For the text-containing cell, return its midpoint in [X, Y] coordinate format. 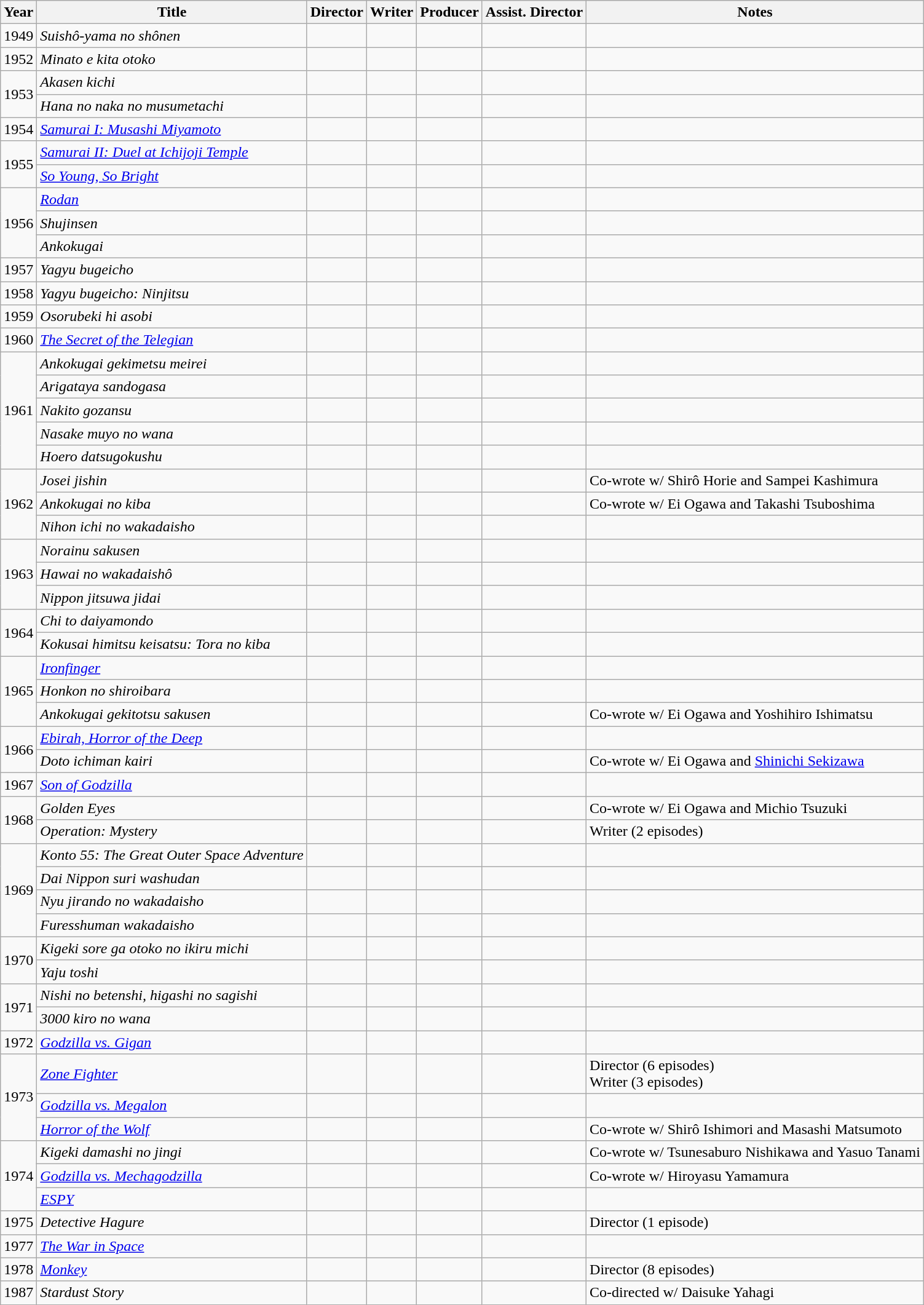
Co-wrote w/ Shirô Horie and Sampei Kashimura [755, 480]
Co-wrote w/ Tsunesaburo Nishikawa and Yasuo Tanami [755, 1152]
1953 [18, 94]
ESPY [172, 1199]
Director [337, 12]
Year [18, 12]
1964 [18, 632]
Director (8 episodes) [755, 1269]
Ebirah, Horror of the Deep [172, 738]
Ironfinger [172, 667]
Honkon no shiroibara [172, 691]
Writer (2 episodes) [755, 831]
Nakito gozansu [172, 410]
Godzilla vs. Mechagodzilla [172, 1176]
1978 [18, 1269]
1974 [18, 1176]
Samurai II: Duel at Ichijoji Temple [172, 153]
Doto ichiman kairi [172, 761]
1962 [18, 504]
Yaju toshi [172, 972]
The Secret of the Telegian [172, 340]
1954 [18, 129]
1977 [18, 1246]
Ankokugai gekitotsu sakusen [172, 715]
Minato e kita otoko [172, 59]
Ankokugai gekimetsu meirei [172, 363]
Writer [391, 12]
Samurai I: Musashi Miyamoto [172, 129]
Nishi no betenshi, higashi no sagishi [172, 995]
Director (6 episodes)Writer (3 episodes) [755, 1074]
1973 [18, 1097]
Co-wrote w/ Shirô Ishimori and Masashi Matsumoto [755, 1129]
Hawai no wakadaishô [172, 574]
Zone Fighter [172, 1074]
1952 [18, 59]
So Young, So Bright [172, 176]
Rodan [172, 199]
1968 [18, 820]
Godzilla vs. Gigan [172, 1042]
1963 [18, 574]
Assist. Director [534, 12]
1971 [18, 1007]
Nippon jitsuwa jidai [172, 597]
1965 [18, 691]
1987 [18, 1293]
Detective Hagure [172, 1223]
Kigeki damashi no jingi [172, 1152]
1957 [18, 269]
Arigataya sandogasa [172, 387]
Hoero datsugokushu [172, 457]
Yagyu bugeicho [172, 269]
Hana no naka no musumetachi [172, 106]
1959 [18, 317]
1956 [18, 223]
Godzilla vs. Megalon [172, 1106]
Notes [755, 12]
Suishô-yama no shônen [172, 36]
Co-wrote w/ Ei Ogawa and Shinichi Sekizawa [755, 761]
Konto 55: The Great Outer Space Adventure [172, 855]
Co-wrote w/ Ei Ogawa and Takashi Tsuboshima [755, 504]
The War in Space [172, 1246]
Son of Godzilla [172, 785]
1958 [18, 293]
1961 [18, 410]
3000 kiro no wana [172, 1018]
Co-wrote w/ Ei Ogawa and Michio Tsuzuki [755, 808]
Title [172, 12]
Norainu sakusen [172, 550]
Nyu jirando no wakadaisho [172, 902]
Nasake muyo no wana [172, 434]
Producer [450, 12]
1975 [18, 1223]
Director (1 episode) [755, 1223]
Co-wrote w/ Ei Ogawa and Yoshihiro Ishimatsu [755, 715]
1955 [18, 164]
Chi to daiyamondo [172, 621]
Kokusai himitsu keisatsu: Tora no kiba [172, 644]
1970 [18, 960]
Shujinsen [172, 223]
Co-directed w/ Daisuke Yahagi [755, 1293]
Josei jishin [172, 480]
Nihon ichi no wakadaisho [172, 527]
Osorubeki hi asobi [172, 317]
Ankokugai no kiba [172, 504]
Furesshuman wakadaisho [172, 925]
Operation: Mystery [172, 831]
Horror of the Wolf [172, 1129]
1966 [18, 750]
Co-wrote w/ Hiroyasu Yamamura [755, 1176]
1972 [18, 1042]
1949 [18, 36]
1969 [18, 890]
Stardust Story [172, 1293]
1967 [18, 785]
Monkey [172, 1269]
Golden Eyes [172, 808]
Kigeki sore ga otoko no ikiru michi [172, 948]
Yagyu bugeicho: Ninjitsu [172, 293]
Dai Nippon suri washudan [172, 878]
Ankokugai [172, 246]
Akasen kichi [172, 82]
1960 [18, 340]
